Search for the cell housing the specified text and yield its (x, y) center coordinate. 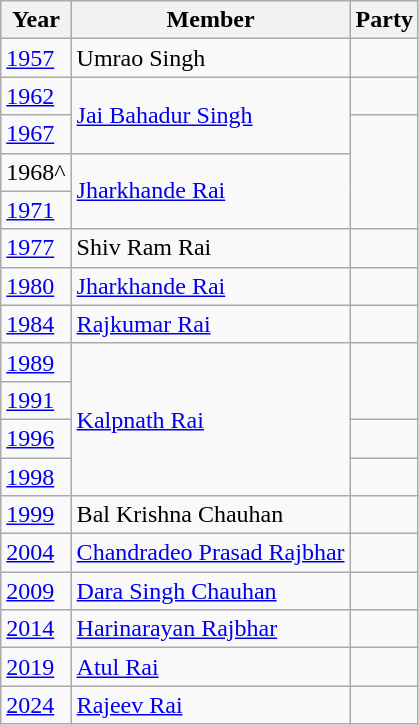
1989 (36, 362)
Atul Rai (210, 667)
Rajeev Rai (210, 705)
Member (210, 20)
Shiv Ram Rai (210, 248)
Bal Krishna Chauhan (210, 515)
1957 (36, 58)
1967 (36, 134)
Kalpnath Rai (210, 419)
1991 (36, 400)
Jai Bahadur Singh (210, 115)
1999 (36, 515)
2009 (36, 591)
1984 (36, 324)
2004 (36, 553)
Dara Singh Chauhan (210, 591)
1977 (36, 248)
Party (384, 20)
2014 (36, 629)
2024 (36, 705)
1968^ (36, 172)
1962 (36, 96)
1996 (36, 438)
1980 (36, 286)
Umrao Singh (210, 58)
Harinarayan Rajbhar (210, 629)
1998 (36, 477)
1971 (36, 210)
2019 (36, 667)
Rajkumar Rai (210, 324)
Year (36, 20)
Chandradeo Prasad Rajbhar (210, 553)
